Determine the (X, Y) coordinate at the center of the cell enclosing the given text.  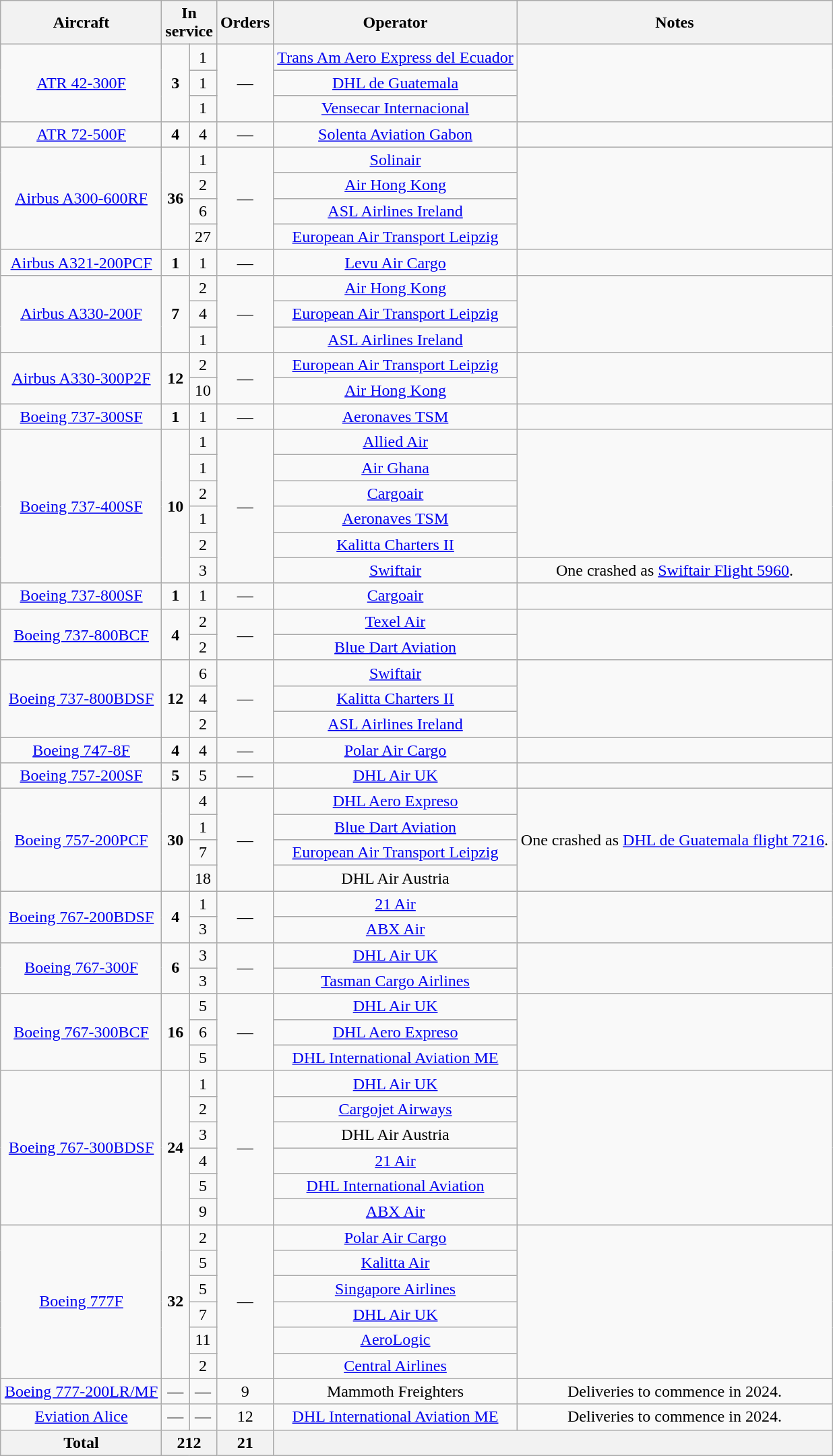
Eviation Alice (81, 1417)
Total (81, 1443)
212 (189, 1443)
Trans Am Aero Express del Ecuador (395, 57)
Solinair (395, 160)
Boeing 777F (81, 1302)
30 (175, 840)
32 (175, 1302)
ATR 42-300F (81, 83)
Kalitta Air (395, 1263)
Airbus A321-200PCF (81, 262)
11 (204, 1340)
Boeing 747-8F (81, 750)
Mammoth Freighters (395, 1391)
Airbus A330-300P2F (81, 378)
21 (245, 1443)
Air Ghana (395, 468)
Levu Air Cargo (395, 262)
Boeing 737-800BDSF (81, 698)
Tasman Cargo Airlines (395, 981)
Inservice (189, 23)
AeroLogic (395, 1340)
Boeing 737-800BCF (81, 634)
Cargojet Airways (395, 1109)
Solenta Aviation Gabon (395, 134)
Boeing 757-200PCF (81, 840)
Boeing 737-800SF (81, 596)
Operator (395, 23)
Boeing 737-300SF (81, 417)
Central Airlines (395, 1366)
DHL de Guatemala (395, 83)
Vensecar Internacional (395, 109)
One crashed as DHL de Guatemala flight 7216. (674, 840)
Airbus A330-200F (81, 313)
Notes (674, 23)
36 (175, 198)
Singapore Airlines (395, 1289)
One crashed as Swiftair Flight 5960. (674, 570)
Orders (245, 23)
Boeing 777-200LR/MF (81, 1391)
18 (204, 878)
Texel Air (395, 621)
Boeing 737-400SF (81, 506)
Boeing 767-300F (81, 968)
Aircraft (81, 23)
Boeing 767-300BCF (81, 1032)
Airbus A300-600RF (81, 198)
ATR 72-500F (81, 134)
24 (175, 1147)
Boeing 757-200SF (81, 776)
Boeing 767-300BDSF (81, 1147)
Boeing 767-200BDSF (81, 917)
DHL International Aviation (395, 1186)
16 (175, 1032)
27 (204, 237)
Allied Air (395, 442)
